Capture the cell that displays the provided text and extract its [X, Y] central coordinate. 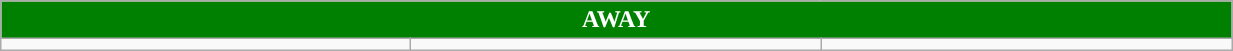
AWAY [616, 20]
